Provide the [x, y] coordinate of the cell's center where the given text is located.  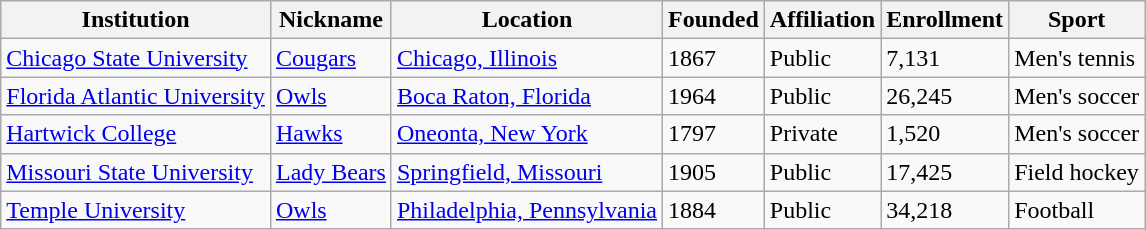
Boca Raton, Florida [526, 96]
1905 [714, 172]
Chicago State University [136, 58]
Chicago, Illinois [526, 58]
Oneonta, New York [526, 134]
Philadelphia, Pennsylvania [526, 210]
Men's tennis [1077, 58]
Cougars [330, 58]
Field hockey [1077, 172]
Hawks [330, 134]
Nickname [330, 20]
Institution [136, 20]
Football [1077, 210]
1867 [714, 58]
Temple University [136, 210]
Lady Bears [330, 172]
Sport [1077, 20]
7,131 [945, 58]
Missouri State University [136, 172]
Springfield, Missouri [526, 172]
1884 [714, 210]
17,425 [945, 172]
Founded [714, 20]
1,520 [945, 134]
1797 [714, 134]
Hartwick College [136, 134]
Affiliation [822, 20]
Location [526, 20]
Enrollment [945, 20]
1964 [714, 96]
Private [822, 134]
Florida Atlantic University [136, 96]
26,245 [945, 96]
34,218 [945, 210]
